Detect which cell encompasses the target text, then output its [X, Y] center coordinate. 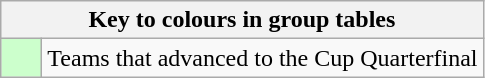
Teams that advanced to the Cup Quarterfinal [262, 58]
Key to colours in group tables [242, 20]
